Scan for the cell matching the given text and deliver its (x, y) coordinate at center. 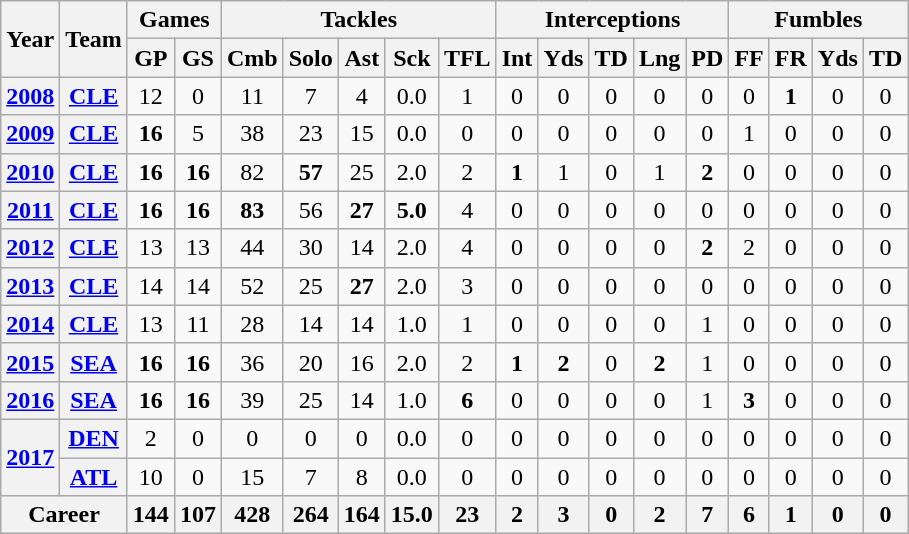
Lng (659, 58)
Cmb (252, 58)
428 (252, 515)
20 (310, 362)
Year (30, 39)
38 (252, 134)
2013 (30, 286)
44 (252, 248)
Team (94, 39)
Int (517, 58)
28 (252, 324)
2012 (30, 248)
36 (252, 362)
12 (150, 96)
39 (252, 400)
15.0 (412, 515)
Fumbles (818, 20)
107 (198, 515)
Career (64, 515)
FF (749, 58)
2017 (30, 457)
2011 (30, 210)
5 (198, 134)
Tackles (358, 20)
56 (310, 210)
52 (252, 286)
5.0 (412, 210)
2016 (30, 400)
57 (310, 172)
10 (150, 477)
2008 (30, 96)
Sck (412, 58)
ATL (94, 477)
Interceptions (612, 20)
264 (310, 515)
8 (362, 477)
2014 (30, 324)
TFL (467, 58)
30 (310, 248)
Ast (362, 58)
2015 (30, 362)
Solo (310, 58)
83 (252, 210)
164 (362, 515)
2010 (30, 172)
PD (708, 58)
GS (198, 58)
144 (150, 515)
GP (150, 58)
Games (174, 20)
DEN (94, 438)
FR (790, 58)
82 (252, 172)
2009 (30, 134)
